Search for the cell housing the specified text and yield its [X, Y] center coordinate. 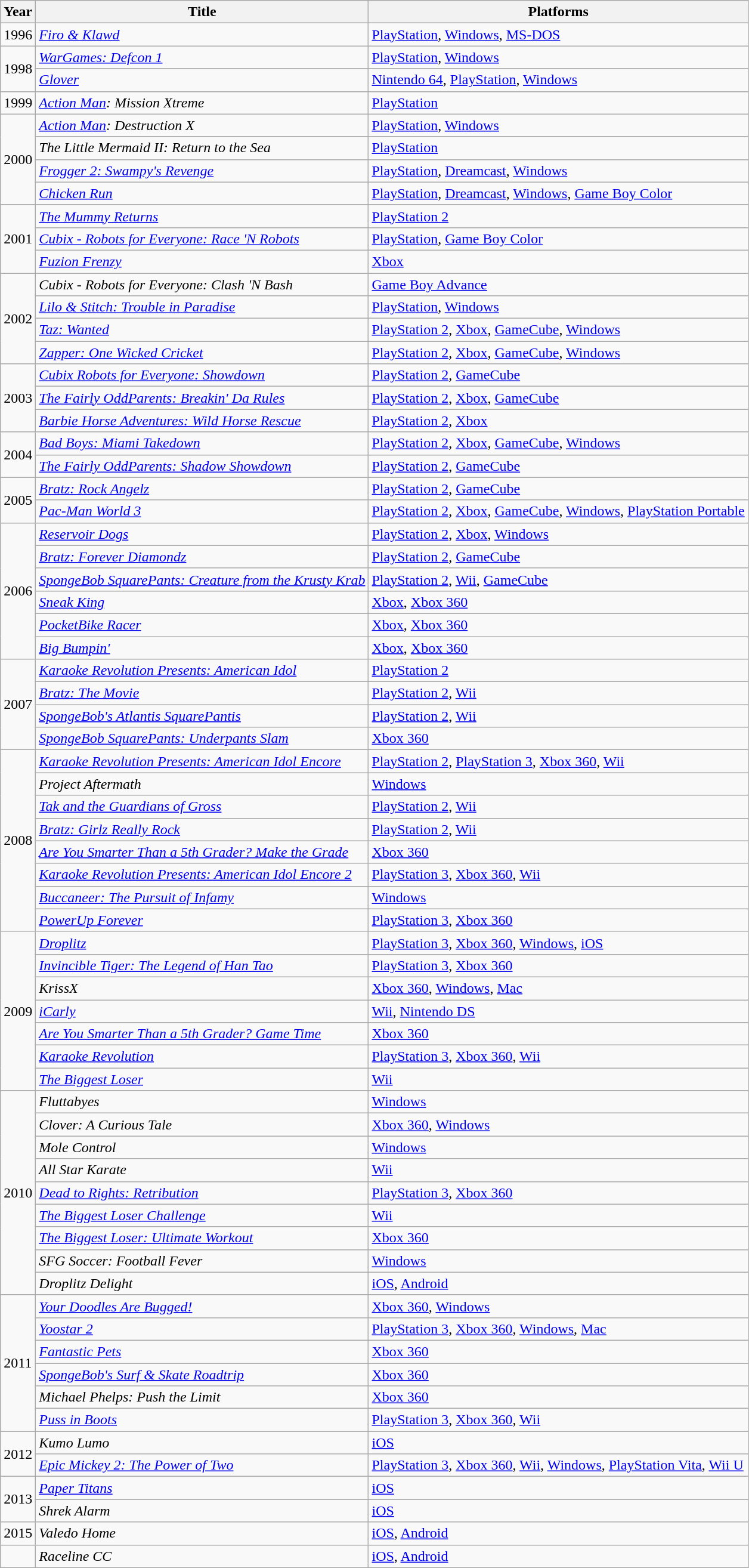
1998 [18, 69]
Wii, Nintendo DS [558, 1011]
PlayStation, Dreamcast, Windows, Game Boy Color [558, 193]
Game Boy Advance [558, 285]
PlayStation 2, Xbox, Windows [558, 534]
Zapper: One Wicked Cricket [202, 353]
PlayStation, Game Boy Color [558, 239]
Mole Control [202, 1147]
Raceline CC [202, 1556]
2007 [18, 705]
SpongeBob's Surf & Skate Roadtrip [202, 1374]
Puss in Boots [202, 1420]
2002 [18, 319]
Sneak King [202, 602]
Yoostar 2 [202, 1329]
Xbox [558, 261]
PlayStation, Dreamcast, Windows [558, 171]
Karaoke Revolution Presents: American Idol [202, 671]
2004 [18, 455]
Platforms [558, 12]
PlayStation 2, Xbox, GameCube [558, 398]
Action Man: Destruction X [202, 125]
PowerUp Forever [202, 920]
Title [202, 12]
Bratz: Rock Angelz [202, 489]
The Biggest Loser [202, 1079]
2011 [18, 1363]
Karaoke Revolution [202, 1057]
PlayStation 2, Wii, GameCube [558, 579]
Lilo & Stitch: Trouble in Paradise [202, 307]
Are You Smarter Than a 5th Grader? Make the Grade [202, 852]
PocketBike Racer [202, 625]
Droplitz Delight [202, 1283]
2000 [18, 159]
Pac-Man World 3 [202, 511]
Bratz: Forever Diamondz [202, 557]
Invincible Tiger: The Legend of Han Tao [202, 965]
2005 [18, 500]
Michael Phelps: Push the Limit [202, 1397]
2010 [18, 1193]
The Biggest Loser Challenge [202, 1215]
Taz: Wanted [202, 330]
Year [18, 12]
Tak and the Guardians of Gross [202, 807]
Cubix Robots for Everyone: Showdown [202, 375]
2015 [18, 1533]
The Biggest Loser: Ultimate Workout [202, 1238]
Droplitz [202, 943]
Cubix - Robots for Everyone: Race 'N Robots [202, 239]
Bratz: The Movie [202, 693]
Paper Titans [202, 1488]
Nintendo 64, PlayStation, Windows [558, 80]
Firo & Klawd [202, 35]
Clover: A Curious Tale [202, 1125]
PlayStation, Windows, MS-DOS [558, 35]
Your Doodles Are Bugged! [202, 1306]
PlayStation 3, Xbox 360, Wii, Windows, PlayStation Vita, Wii U [558, 1465]
KrissX [202, 988]
Glover [202, 80]
Big Bumpin' [202, 647]
Fluttabyes [202, 1102]
Cubix - Robots for Everyone: Clash 'N Bash [202, 285]
Frogger 2: Swampy's Revenge [202, 171]
2012 [18, 1454]
Buccaneer: The Pursuit of Infamy [202, 897]
2001 [18, 239]
Action Man: Mission Xtreme [202, 103]
Bratz: Girlz Really Rock [202, 829]
Shrek Alarm [202, 1511]
Xbox 360, Windows, Mac [558, 988]
SpongeBob SquarePants: Creature from the Krusty Krab [202, 579]
PlayStation 2, PlayStation 3, Xbox 360, Wii [558, 761]
The Little Mermaid II: Return to the Sea [202, 148]
SFG Soccer: Football Fever [202, 1261]
Chicken Run [202, 193]
2009 [18, 1011]
SpongeBob SquarePants: Underpants Slam [202, 739]
Kumo Lumo [202, 1443]
Dead to Rights: Retribution [202, 1193]
Are You Smarter Than a 5th Grader? Game Time [202, 1034]
PlayStation 3, Xbox 360, Windows, Mac [558, 1329]
Reservoir Dogs [202, 534]
WarGames: Defcon 1 [202, 57]
2006 [18, 591]
1996 [18, 35]
The Fairly OddParents: Shadow Showdown [202, 466]
PlayStation 2, Xbox [558, 421]
Barbie Horse Adventures: Wild Horse Rescue [202, 421]
Bad Boys: Miami Takedown [202, 443]
1999 [18, 103]
2003 [18, 398]
All Star Karate [202, 1170]
Karaoke Revolution Presents: American Idol Encore [202, 761]
2013 [18, 1499]
The Mummy Returns [202, 216]
Fuzion Frenzy [202, 261]
Karaoke Revolution Presents: American Idol Encore 2 [202, 875]
The Fairly OddParents: Breakin' Da Rules [202, 398]
2008 [18, 841]
SpongeBob's Atlantis SquarePantis [202, 716]
Epic Mickey 2: The Power of Two [202, 1465]
iCarly [202, 1011]
Valedo Home [202, 1533]
PlayStation 2, Xbox, GameCube, Windows, PlayStation Portable [558, 511]
Fantastic Pets [202, 1351]
Project Aftermath [202, 784]
PlayStation 3, Xbox 360, Windows, iOS [558, 943]
